From the cell containing the given text, extract its center point as [x, y] coordinate. 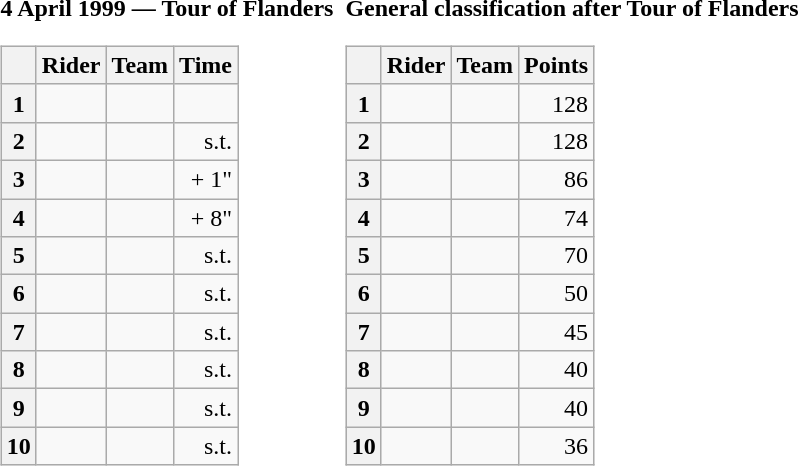
74 [556, 217]
Points [556, 65]
45 [556, 332]
50 [556, 294]
70 [556, 256]
36 [556, 446]
+ 1" [206, 179]
+ 8" [206, 217]
Time [206, 65]
86 [556, 179]
